Determine the [x, y] coordinate at the center of the cell enclosing the given text.  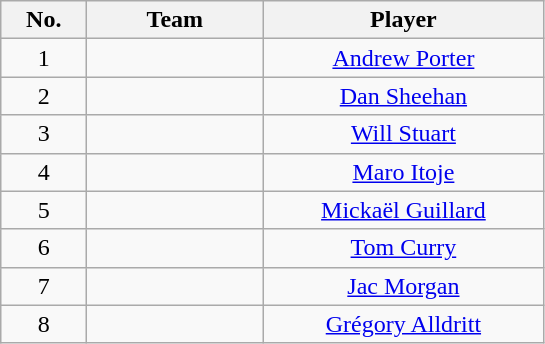
Grégory Alldritt [404, 324]
Jac Morgan [404, 286]
Will Stuart [404, 134]
Team [175, 20]
Maro Itoje [404, 172]
8 [44, 324]
5 [44, 210]
Andrew Porter [404, 58]
Tom Curry [404, 248]
2 [44, 96]
Mickaël Guillard [404, 210]
Dan Sheehan [404, 96]
3 [44, 134]
1 [44, 58]
No. [44, 20]
Player [404, 20]
6 [44, 248]
7 [44, 286]
4 [44, 172]
